Locate the cell with the specified text and output its [X, Y] center coordinate. 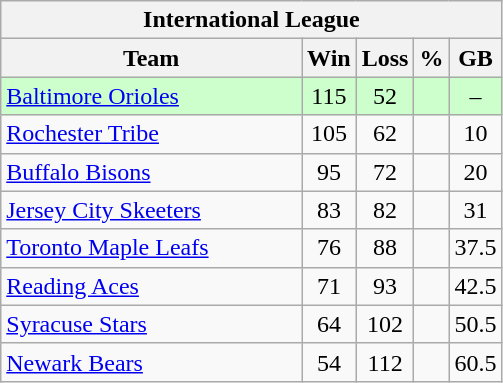
93 [385, 286]
– [476, 96]
105 [330, 134]
Win [330, 58]
Team [152, 58]
20 [476, 172]
52 [385, 96]
112 [385, 362]
50.5 [476, 324]
42.5 [476, 286]
37.5 [476, 248]
102 [385, 324]
Newark Bears [152, 362]
83 [330, 210]
64 [330, 324]
Loss [385, 58]
95 [330, 172]
54 [330, 362]
GB [476, 58]
71 [330, 286]
115 [330, 96]
62 [385, 134]
72 [385, 172]
82 [385, 210]
76 [330, 248]
International League [252, 20]
Reading Aces [152, 286]
Toronto Maple Leafs [152, 248]
Buffalo Bisons [152, 172]
88 [385, 248]
10 [476, 134]
31 [476, 210]
% [432, 58]
Baltimore Orioles [152, 96]
60.5 [476, 362]
Jersey City Skeeters [152, 210]
Rochester Tribe [152, 134]
Syracuse Stars [152, 324]
